Find where the given text appears and provide that cell's center as [X, Y] coordinate. 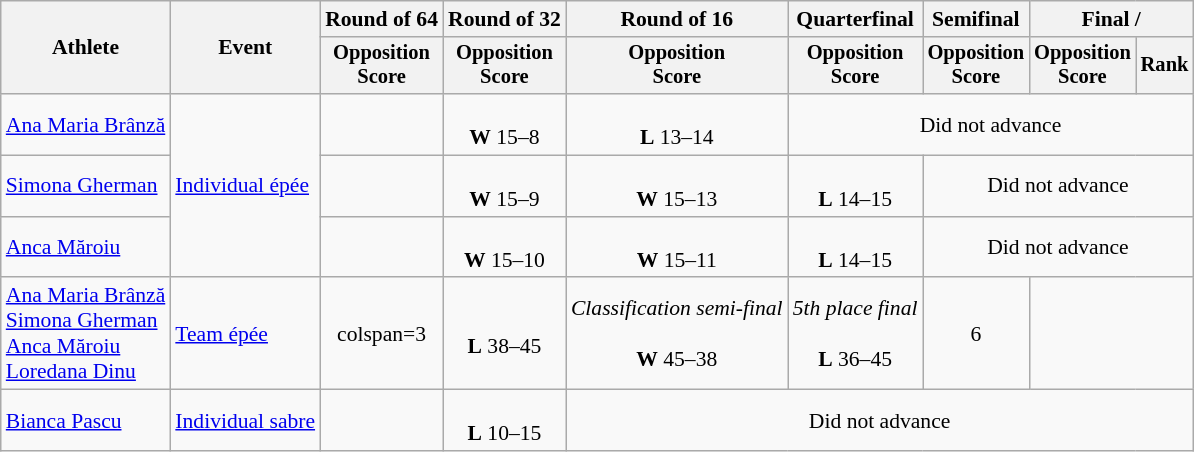
L 10–15 [504, 420]
Round of 32 [504, 19]
6 [976, 334]
Simona Gherman [86, 186]
Individual épée [245, 186]
Bianca Pascu [86, 420]
Final / [1111, 19]
Classification semi-finalW 45–38 [677, 334]
Athlete [86, 48]
Team épée [245, 334]
Round of 64 [382, 19]
colspan=3 [382, 334]
L 38–45 [504, 334]
Quarterfinal [856, 19]
Anca Măroiu [86, 248]
Individual sabre [245, 420]
Semifinal [976, 19]
W 15–9 [504, 186]
Event [245, 48]
W 15–10 [504, 248]
Ana Maria BrânzăSimona GhermanAnca MăroiuLoredana Dinu [86, 334]
L 13–14 [677, 124]
W 15–11 [677, 248]
W 15–8 [504, 124]
W 15–13 [677, 186]
Ana Maria Brânză [86, 124]
Rank [1165, 66]
Round of 16 [677, 19]
5th place finalL 36–45 [856, 334]
